Find where the given text appears and provide that cell's center as [X, Y] coordinate. 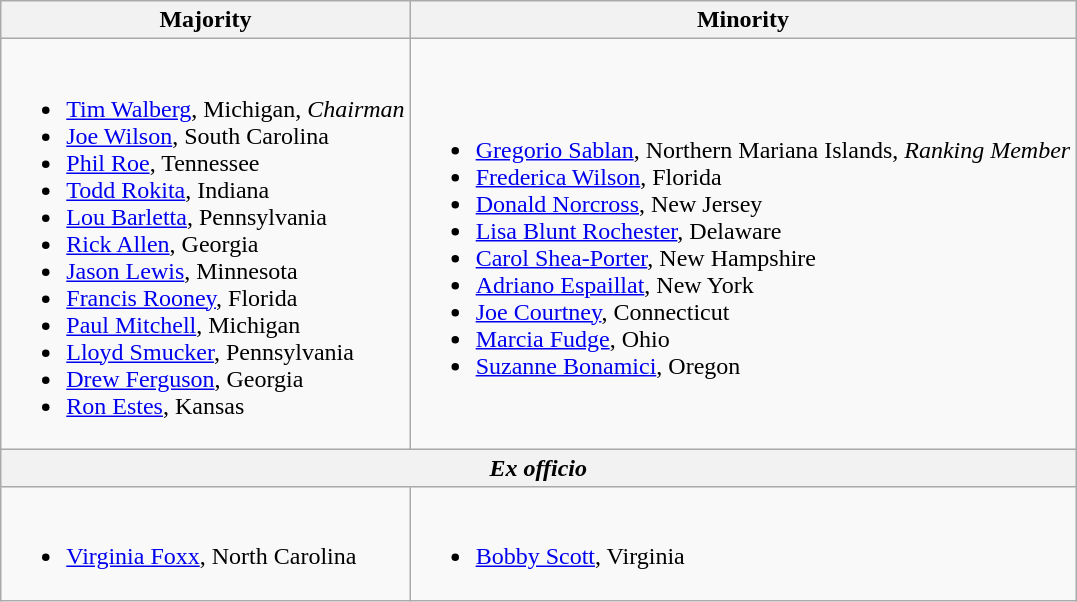
Minority [743, 20]
Majority [206, 20]
Bobby Scott, Virginia [743, 544]
Ex officio [538, 468]
Virginia Foxx, North Carolina [206, 544]
